Identify which cell holds the provided text, then report its [X, Y] central coordinate. 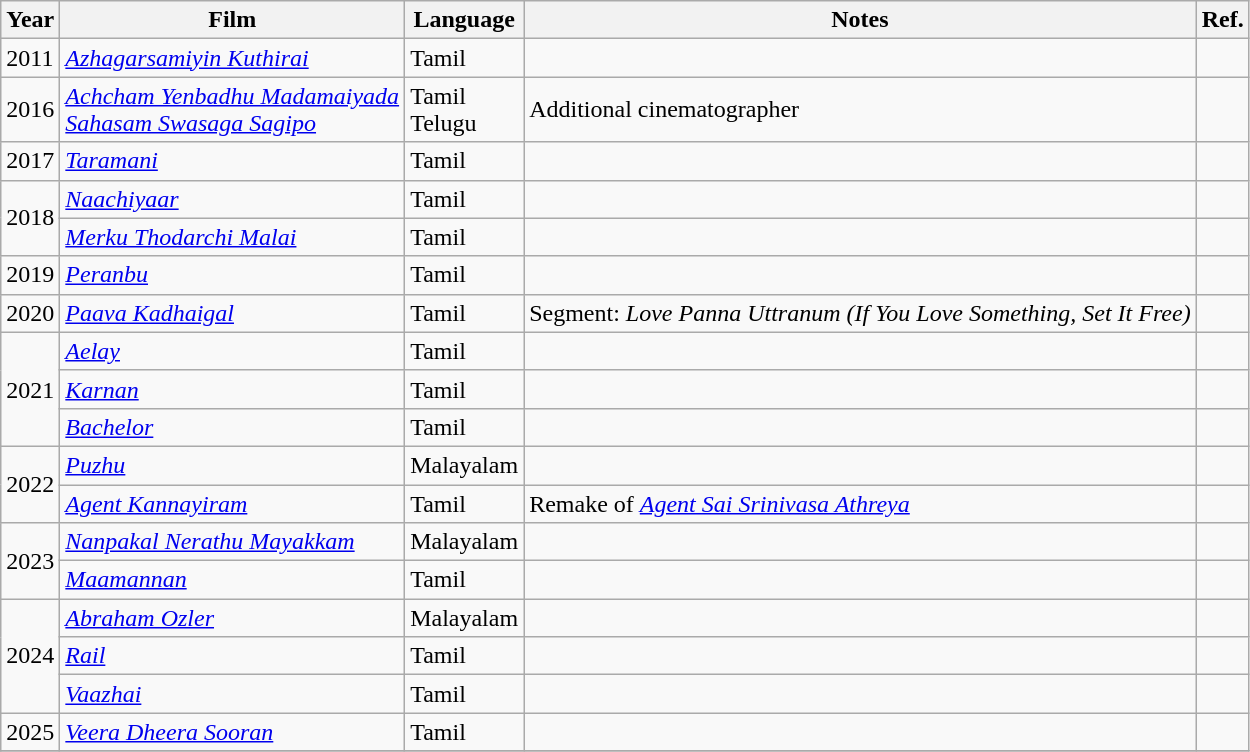
Paava Kadhaigal [232, 313]
2025 [30, 732]
Language [464, 20]
Rail [232, 656]
Achcham Yenbadhu Madamaiyada Sahasam Swasaga Sagipo [232, 110]
Vaazhai [232, 694]
Maamannan [232, 580]
Film [232, 20]
Segment: Love Panna Uttranum (If You Love Something, Set It Free) [860, 313]
2017 [30, 161]
Remake of Agent Sai Srinivasa Athreya [860, 503]
Year [30, 20]
2024 [30, 656]
Notes [860, 20]
TamilTelugu [464, 110]
Additional cinematographer [860, 110]
2022 [30, 484]
Azhagarsamiyin Kuthirai [232, 58]
Abraham Ozler [232, 618]
Veera Dheera Sooran [232, 732]
Agent Kannayiram [232, 503]
Aelay [232, 351]
2011 [30, 58]
2018 [30, 218]
Bachelor [232, 427]
2020 [30, 313]
2021 [30, 389]
Karnan [232, 389]
2019 [30, 275]
Naachiyaar [232, 199]
Merku Thodarchi Malai [232, 237]
Puzhu [232, 465]
2023 [30, 561]
Ref. [1222, 20]
Nanpakal Nerathu Mayakkam [232, 542]
Taramani [232, 161]
Peranbu [232, 275]
2016 [30, 110]
